Output the (X, Y) coordinate of the center of the cell containing the given text.  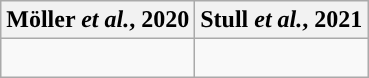
Stull et al., 2021 (282, 20)
Möller et al., 2020 (98, 20)
